Scan for the cell matching the given text and deliver its [x, y] coordinate at center. 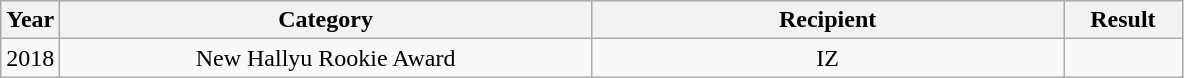
Year [30, 20]
New Hallyu Rookie Award [326, 58]
2018 [30, 58]
Recipient [827, 20]
Result [1123, 20]
IZ [827, 58]
Category [326, 20]
